Scan for the cell matching the given text and deliver its [X, Y] coordinate at center. 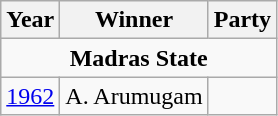
Madras State [139, 58]
Year [30, 20]
A. Arumugam [134, 96]
Winner [134, 20]
Party [242, 20]
1962 [30, 96]
